Return the [x, y] coordinate for the center point of the cell that contains the specified text.  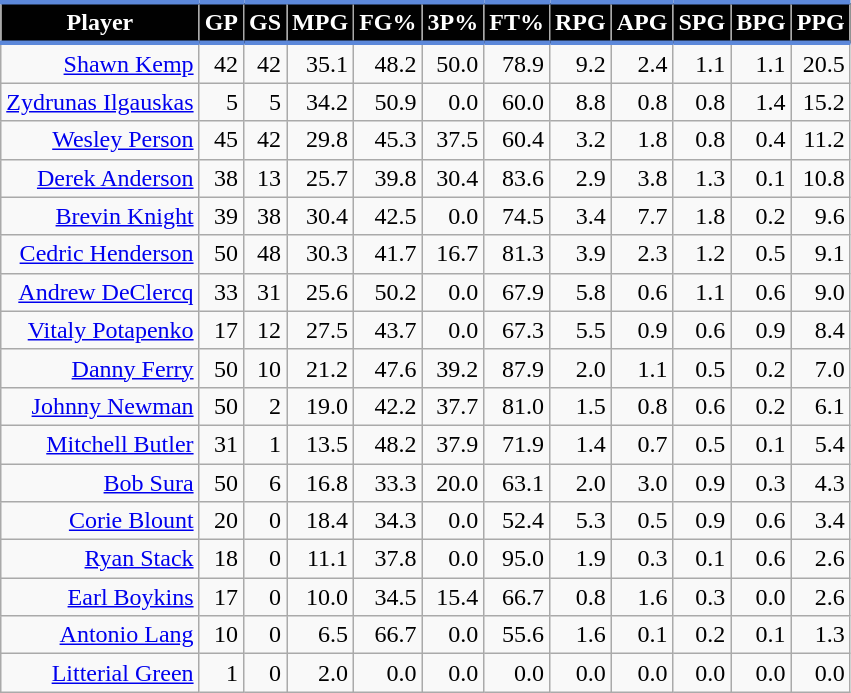
39.2 [453, 368]
10.0 [320, 597]
Andrew DeClercq [100, 292]
Mitchell Butler [100, 444]
29.8 [320, 140]
7.7 [642, 216]
50.0 [453, 63]
2.9 [580, 178]
6.5 [320, 635]
81.3 [517, 254]
20 [221, 521]
Cedric Henderson [100, 254]
15.4 [453, 597]
18 [221, 559]
Zydrunas Ilgauskas [100, 102]
81.0 [517, 406]
52.4 [517, 521]
25.6 [320, 292]
16.8 [320, 483]
71.9 [517, 444]
37.7 [453, 406]
Danny Ferry [100, 368]
18.4 [320, 521]
Earl Boykins [100, 597]
78.9 [517, 63]
16.7 [453, 254]
6.1 [820, 406]
42.5 [388, 216]
34.3 [388, 521]
9.6 [820, 216]
55.6 [517, 635]
2.4 [642, 63]
5.3 [580, 521]
13 [264, 178]
25.7 [320, 178]
8.4 [820, 330]
Derek Anderson [100, 178]
42.2 [388, 406]
3.0 [642, 483]
50.9 [388, 102]
Brevin Knight [100, 216]
63.1 [517, 483]
47.6 [388, 368]
9.0 [820, 292]
2.3 [642, 254]
33 [221, 292]
1.2 [702, 254]
Vitaly Potapenko [100, 330]
5.4 [820, 444]
10.8 [820, 178]
BPG [761, 22]
39 [221, 216]
67.3 [517, 330]
33.3 [388, 483]
0.7 [642, 444]
MPG [320, 22]
7.0 [820, 368]
Player [100, 22]
Bob Sura [100, 483]
45 [221, 140]
12 [264, 330]
37.5 [453, 140]
2 [264, 406]
20.5 [820, 63]
37.9 [453, 444]
Wesley Person [100, 140]
RPG [580, 22]
FG% [388, 22]
19.0 [320, 406]
5.8 [580, 292]
Antonio Lang [100, 635]
30.3 [320, 254]
67.9 [517, 292]
35.1 [320, 63]
43.7 [388, 330]
Ryan Stack [100, 559]
Johnny Newman [100, 406]
1.9 [580, 559]
GP [221, 22]
Shawn Kemp [100, 63]
PPG [820, 22]
60.0 [517, 102]
87.9 [517, 368]
95.0 [517, 559]
41.7 [388, 254]
5.5 [580, 330]
11.1 [320, 559]
34.5 [388, 597]
6 [264, 483]
APG [642, 22]
20.0 [453, 483]
Corie Blount [100, 521]
74.5 [517, 216]
3.8 [642, 178]
27.5 [320, 330]
60.4 [517, 140]
3.2 [580, 140]
50.2 [388, 292]
37.8 [388, 559]
SPG [702, 22]
11.2 [820, 140]
FT% [517, 22]
9.1 [820, 254]
1.5 [580, 406]
21.2 [320, 368]
15.2 [820, 102]
34.2 [320, 102]
45.3 [388, 140]
8.8 [580, 102]
9.2 [580, 63]
13.5 [320, 444]
GS [264, 22]
3.9 [580, 254]
39.8 [388, 178]
0.4 [761, 140]
3P% [453, 22]
4.3 [820, 483]
48 [264, 254]
Litterial Green [100, 673]
83.6 [517, 178]
